Identify which cell holds the provided text, then report its [X, Y] central coordinate. 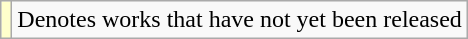
Denotes works that have not yet been released [240, 20]
